Determine the (x, y) coordinate at the center of the cell enclosing the given text.  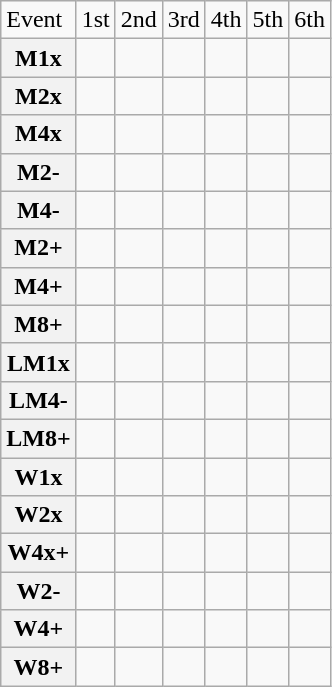
6th (310, 20)
W4+ (38, 629)
M4- (38, 210)
M2- (38, 172)
W1x (38, 477)
LM4- (38, 400)
M4x (38, 134)
W8+ (38, 667)
M2+ (38, 248)
3rd (184, 20)
5th (268, 20)
M2x (38, 96)
4th (226, 20)
M1x (38, 58)
M4+ (38, 286)
M8+ (38, 324)
LM1x (38, 362)
Event (38, 20)
W2x (38, 515)
W4x+ (38, 553)
W2- (38, 591)
1st (96, 20)
LM8+ (38, 438)
2nd (138, 20)
